Determine the (x, y) coordinate at the center of the cell enclosing the given text.  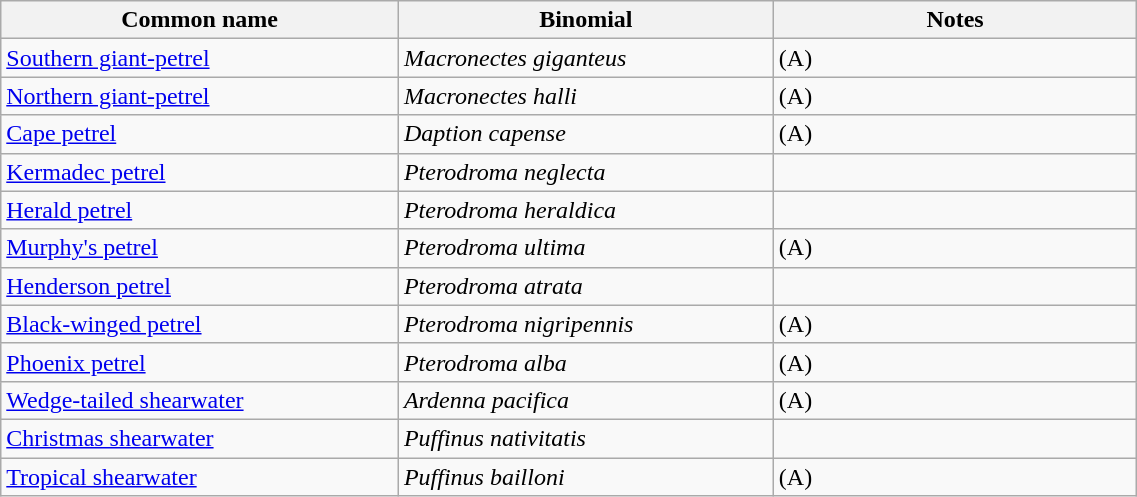
Notes (955, 20)
Binomial (586, 20)
Kermadec petrel (200, 172)
Pterodroma heraldica (586, 210)
Pterodroma alba (586, 362)
Phoenix petrel (200, 362)
Pterodroma atrata (586, 286)
Pterodroma nigripennis (586, 324)
Daption capense (586, 134)
Tropical shearwater (200, 477)
Macronectes halli (586, 96)
Puffinus bailloni (586, 477)
Wedge-tailed shearwater (200, 400)
Northern giant-petrel (200, 96)
Herald petrel (200, 210)
Common name (200, 20)
Puffinus nativitatis (586, 438)
Christmas shearwater (200, 438)
Ardenna pacifica (586, 400)
Southern giant-petrel (200, 58)
Cape petrel (200, 134)
Henderson petrel (200, 286)
Black-winged petrel (200, 324)
Pterodroma ultima (586, 248)
Murphy's petrel (200, 248)
Pterodroma neglecta (586, 172)
Macronectes giganteus (586, 58)
